Capture the cell that displays the provided text and extract its [x, y] central coordinate. 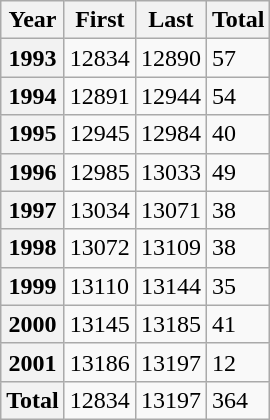
40 [238, 134]
57 [238, 58]
2001 [33, 362]
12944 [170, 96]
1999 [33, 286]
54 [238, 96]
Last [170, 20]
13185 [170, 324]
1994 [33, 96]
13034 [100, 210]
12945 [100, 134]
1997 [33, 210]
12890 [170, 58]
49 [238, 172]
364 [238, 400]
1996 [33, 172]
12985 [100, 172]
13072 [100, 248]
12 [238, 362]
13110 [100, 286]
13186 [100, 362]
Year [33, 20]
35 [238, 286]
13109 [170, 248]
41 [238, 324]
First [100, 20]
1995 [33, 134]
13144 [170, 286]
1993 [33, 58]
12984 [170, 134]
2000 [33, 324]
12891 [100, 96]
13071 [170, 210]
13033 [170, 172]
1998 [33, 248]
13145 [100, 324]
